Return (X, Y) of the center of cell containing provided text 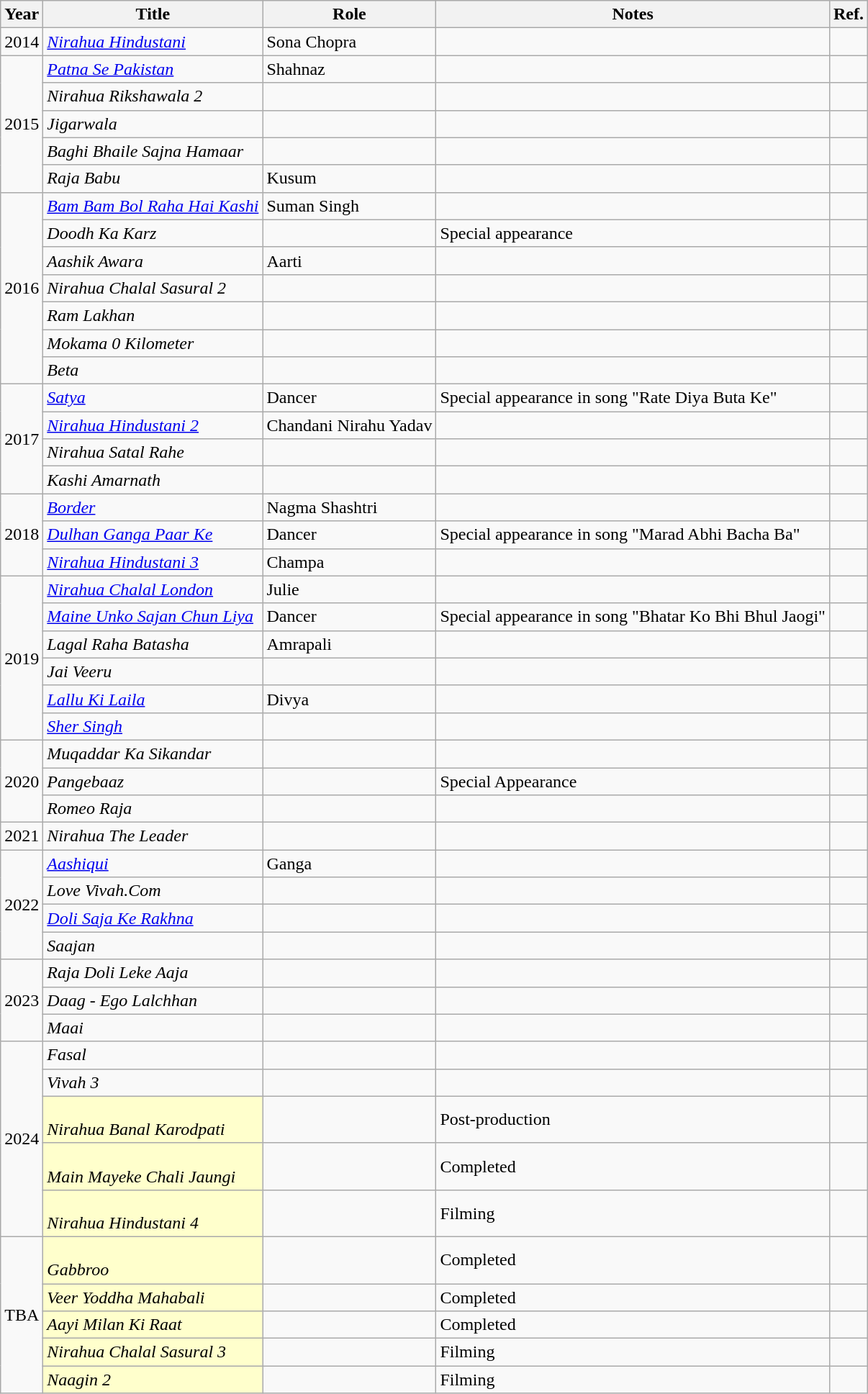
Ganga (350, 864)
Special appearance (633, 233)
Nirahua Hindustani 4 (153, 1213)
TBA (22, 1314)
Aarti (350, 261)
2015 (22, 124)
Nirahua Banal Karodpati (153, 1120)
2017 (22, 439)
Nirahua Chalal Sasural 2 (153, 288)
Doli Saja Ke Rakhna (153, 918)
Aashik Awara (153, 261)
Champa (350, 562)
Divya (350, 699)
Nirahua The Leader (153, 836)
Kusum (350, 178)
Role (350, 14)
Raja Doli Leke Aaja (153, 973)
Romeo Raja (153, 809)
2021 (22, 836)
Special appearance in song "Bhatar Ko Bhi Bhul Jaogi" (633, 617)
Jai Veeru (153, 671)
Kashi Amarnath (153, 480)
Bam Bam Bol Raha Hai Kashi (153, 206)
2019 (22, 658)
Main Mayeke Chali Jaungi (153, 1166)
Post-production (633, 1120)
Muqaddar Ka Sikandar (153, 753)
Daag - Ego Lalchhan (153, 1000)
Nirahua Hindustani (153, 42)
Shahnaz (350, 69)
Julie (350, 589)
Amrapali (350, 644)
2024 (22, 1139)
Beta (153, 371)
Veer Yoddha Mahabali (153, 1298)
Maai (153, 1028)
Love Vivah.Com (153, 891)
Vivah 3 (153, 1082)
2018 (22, 535)
Year (22, 14)
Ref. (848, 14)
Sona Chopra (350, 42)
Notes (633, 14)
Pangebaaz (153, 781)
Title (153, 14)
Raja Babu (153, 178)
Border (153, 507)
Nirahua Hindustani 3 (153, 562)
Chandani Nirahu Yadav (350, 425)
Doodh Ka Karz (153, 233)
2016 (22, 288)
Ram Lakhan (153, 315)
Nirahua Rikshawala 2 (153, 96)
Nirahua Hindustani 2 (153, 425)
Suman Singh (350, 206)
Special Appearance (633, 781)
2022 (22, 905)
Nagma Shashtri (350, 507)
Special appearance in song "Marad Abhi Bacha Ba" (633, 535)
Satya (153, 398)
Aashiqui (153, 864)
Fasal (153, 1055)
Jigarwala (153, 124)
Lallu Ki Laila (153, 699)
Nirahua Chalal London (153, 589)
Saajan (153, 946)
Gabbroo (153, 1259)
Nirahua Satal Rahe (153, 453)
2023 (22, 1000)
Dulhan Ganga Paar Ke (153, 535)
Maine Unko Sajan Chun Liya (153, 617)
Aayi Milan Ki Raat (153, 1325)
Patna Se Pakistan (153, 69)
Nirahua Chalal Sasural 3 (153, 1352)
Sher Singh (153, 726)
2014 (22, 42)
Lagal Raha Batasha (153, 644)
2020 (22, 781)
Naagin 2 (153, 1380)
Special appearance in song "Rate Diya Buta Ke" (633, 398)
Mokama 0 Kilometer (153, 343)
Baghi Bhaile Sajna Hamaar (153, 151)
